Search for the cell housing the specified text and yield its [X, Y] center coordinate. 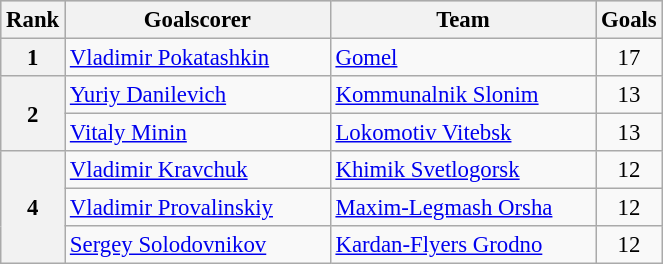
Vitaly Minin [198, 133]
Vladimir Pokatashkin [198, 58]
17 [629, 58]
Gomel [463, 58]
Goalscorer [198, 20]
2 [33, 114]
Vladimir Provalinskiy [198, 208]
Kardan-Flyers Grodno [463, 245]
Goals [629, 20]
4 [33, 208]
Vladimir Kravchuk [198, 170]
Rank [33, 20]
1 [33, 58]
Khimik Svetlogorsk [463, 170]
Maxim-Legmash Orsha [463, 208]
Sergey Solodovnikov [198, 245]
Yuriy Danilevich [198, 95]
Team [463, 20]
Lokomotiv Vitebsk [463, 133]
Kommunalnik Slonim [463, 95]
